For the text-containing cell, return its midpoint in (x, y) coordinate format. 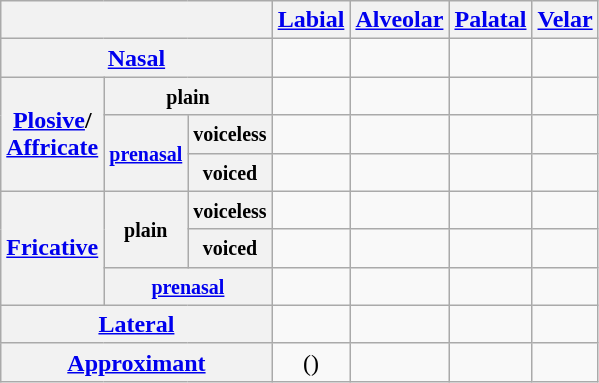
Lateral (136, 324)
Nasal (136, 58)
Plosive/Affricate (52, 134)
Palatal (490, 20)
() (311, 362)
Fricative (52, 248)
Velar (565, 20)
Labial (311, 20)
Alveolar (400, 20)
Approximant (136, 362)
